Pinpoint the cell where the given text exists, returning its (X, Y) midpoint coordinate. 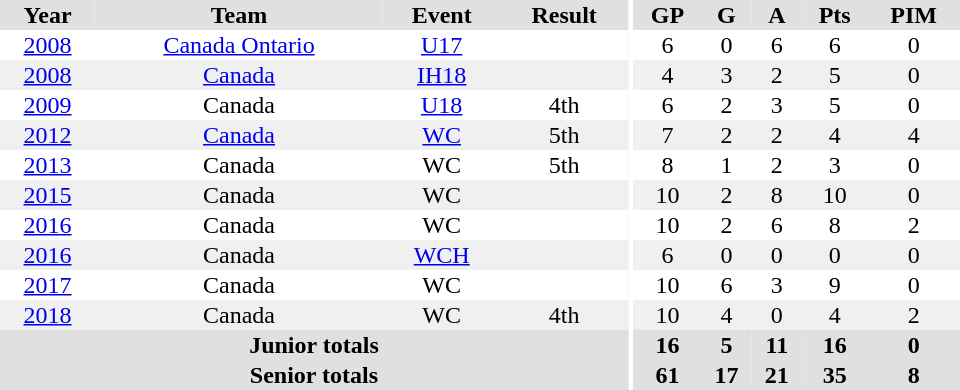
U18 (442, 105)
Year (48, 15)
WCH (442, 255)
9 (834, 285)
Team (239, 15)
2009 (48, 105)
7 (668, 135)
Result (564, 15)
GP (668, 15)
17 (726, 375)
35 (834, 375)
A (777, 15)
2012 (48, 135)
2013 (48, 165)
11 (777, 345)
61 (668, 375)
IH18 (442, 75)
21 (777, 375)
2017 (48, 285)
Pts (834, 15)
G (726, 15)
2015 (48, 195)
PIM (914, 15)
2018 (48, 315)
Senior totals (314, 375)
Canada Ontario (239, 45)
Event (442, 15)
1 (726, 165)
Junior totals (314, 345)
U17 (442, 45)
